For the text-containing cell, return its midpoint in (x, y) coordinate format. 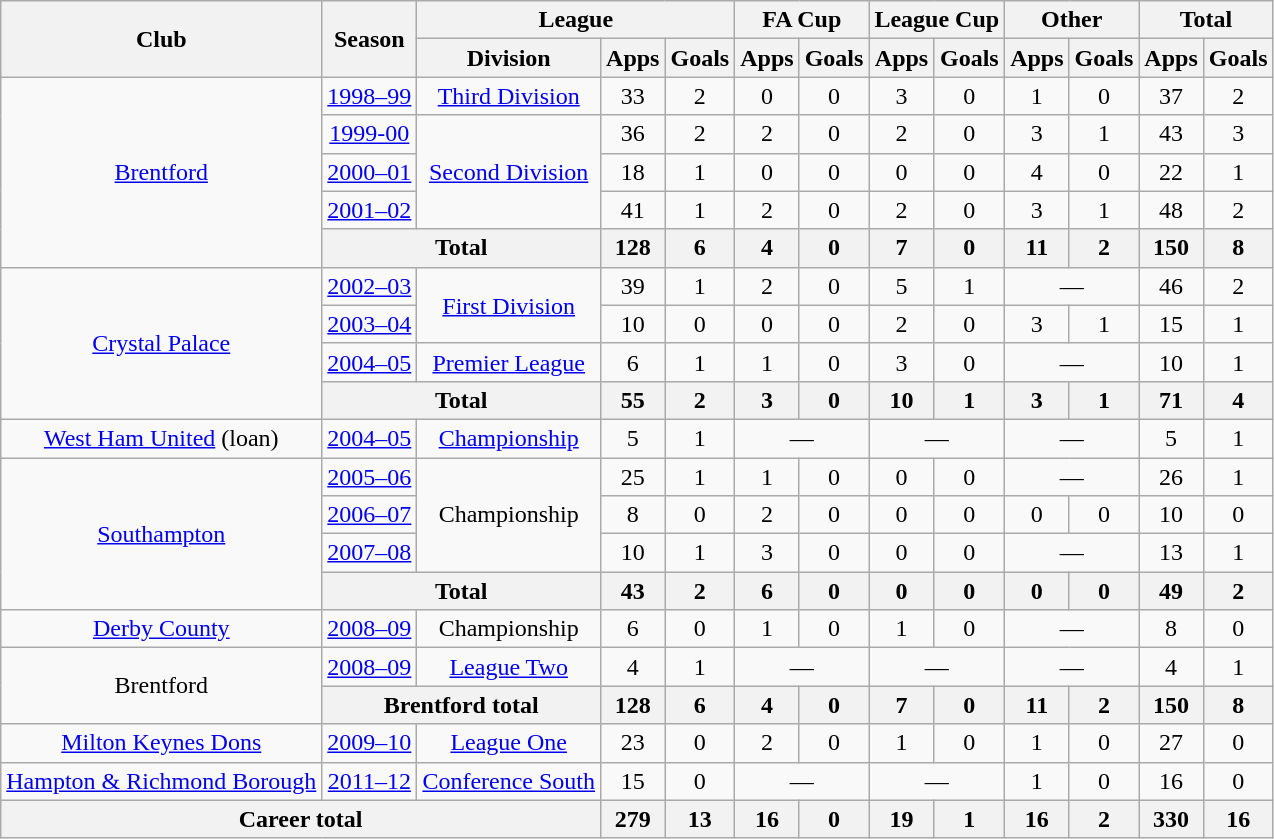
FA Cup (802, 20)
Season (370, 39)
1999-00 (370, 134)
2006–07 (370, 515)
25 (633, 477)
Third Division (509, 96)
18 (633, 172)
41 (633, 210)
Crystal Palace (162, 343)
League (576, 20)
Southampton (162, 534)
36 (633, 134)
Hampton & Richmond Borough (162, 781)
First Division (509, 305)
23 (633, 743)
2005–06 (370, 477)
55 (633, 400)
League Cup (937, 20)
26 (1171, 477)
Derby County (162, 629)
West Ham United (loan) (162, 438)
48 (1171, 210)
Conference South (509, 781)
22 (1171, 172)
2001–02 (370, 210)
19 (902, 819)
Second Division (509, 172)
71 (1171, 400)
2002–03 (370, 286)
2011–12 (370, 781)
37 (1171, 96)
2009–10 (370, 743)
2003–04 (370, 324)
2007–08 (370, 553)
33 (633, 96)
279 (633, 819)
Premier League (509, 362)
49 (1171, 591)
46 (1171, 286)
39 (633, 286)
1998–99 (370, 96)
27 (1171, 743)
Brentford total (462, 705)
Career total (301, 819)
Other (1072, 20)
Division (509, 58)
League Two (509, 667)
Milton Keynes Dons (162, 743)
2000–01 (370, 172)
Club (162, 39)
League One (509, 743)
330 (1171, 819)
